Scan for the cell matching the given text and deliver its [X, Y] coordinate at center. 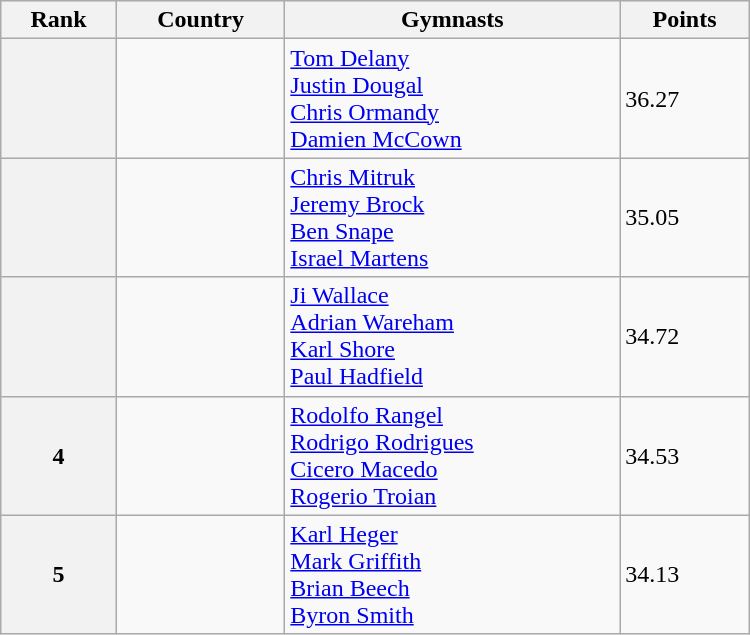
Rank [59, 20]
Karl Heger Mark Griffith Brian Beech Byron Smith [452, 574]
Ji Wallace Adrian Wareham Karl Shore Paul Hadfield [452, 336]
Points [684, 20]
35.05 [684, 218]
Gymnasts [452, 20]
4 [59, 456]
34.72 [684, 336]
Chris Mitruk Jeremy Brock Ben Snape Israel Martens [452, 218]
5 [59, 574]
34.53 [684, 456]
Tom Delany Justin Dougal Chris Ormandy Damien McCown [452, 98]
36.27 [684, 98]
Country [200, 20]
34.13 [684, 574]
Rodolfo Rangel Rodrigo Rodrigues Cicero Macedo Rogerio Troian [452, 456]
